Search for the cell housing the specified text and yield its [X, Y] center coordinate. 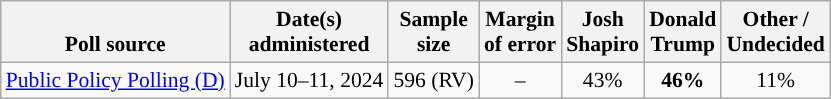
– [520, 80]
Samplesize [434, 32]
JoshShapiro [602, 32]
596 (RV) [434, 80]
Date(s)administered [310, 32]
July 10–11, 2024 [310, 80]
Poll source [116, 32]
DonaldTrump [682, 32]
Marginof error [520, 32]
Other /Undecided [775, 32]
46% [682, 80]
Public Policy Polling (D) [116, 80]
43% [602, 80]
11% [775, 80]
